Return the [X, Y] coordinate for the center point of the cell that contains the specified text.  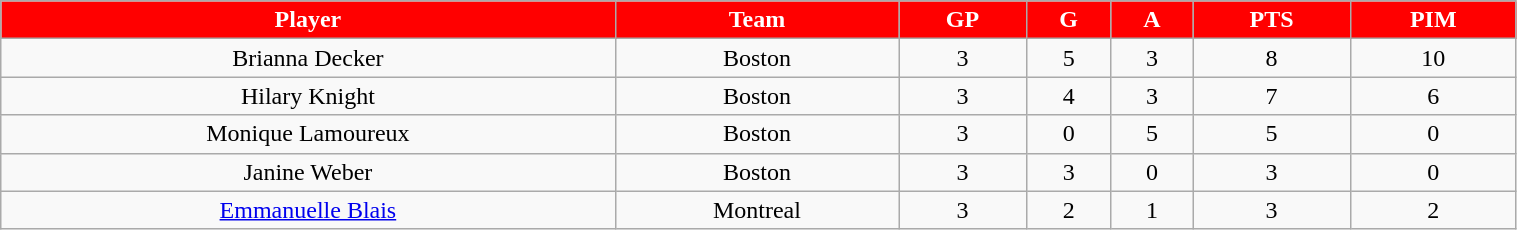
Montreal [757, 210]
G [1068, 20]
Player [308, 20]
Emmanuelle Blais [308, 210]
8 [1272, 58]
GP [962, 20]
PTS [1272, 20]
4 [1068, 96]
PIM [1434, 20]
6 [1434, 96]
Janine Weber [308, 172]
A [1152, 20]
10 [1434, 58]
Brianna Decker [308, 58]
7 [1272, 96]
Monique Lamoureux [308, 134]
Team [757, 20]
Hilary Knight [308, 96]
1 [1152, 210]
